From the cell containing the given text, extract its center point as [x, y] coordinate. 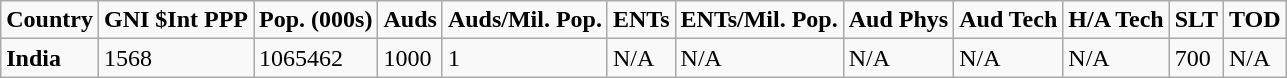
700 [1196, 58]
Auds/Mil. Pop. [524, 20]
SLT [1196, 20]
H/A Tech [1116, 20]
1065462 [316, 58]
1 [524, 58]
ENTs/Mil. Pop. [759, 20]
Pop. (000s) [316, 20]
Aud Phys [898, 20]
Auds [410, 20]
1568 [176, 58]
Country [50, 20]
1000 [410, 58]
Aud Tech [1008, 20]
India [50, 58]
TOD [1254, 20]
GNI $Int PPP [176, 20]
ENTs [641, 20]
